From the cell containing the given text, extract its center point as [x, y] coordinate. 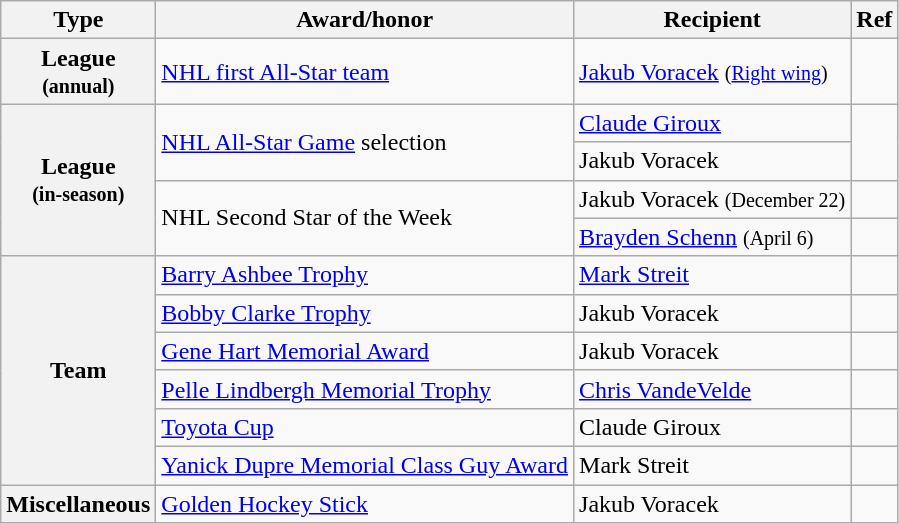
Bobby Clarke Trophy [365, 313]
Pelle Lindbergh Memorial Trophy [365, 389]
Barry Ashbee Trophy [365, 275]
NHL Second Star of the Week [365, 218]
Brayden Schenn (April 6) [712, 237]
Type [78, 20]
Miscellaneous [78, 503]
League(annual) [78, 72]
Award/honor [365, 20]
Jakub Voracek (December 22) [712, 199]
NHL All-Star Game selection [365, 142]
Toyota Cup [365, 427]
Team [78, 370]
NHL first All-Star team [365, 72]
League(in-season) [78, 180]
Golden Hockey Stick [365, 503]
Jakub Voracek (Right wing) [712, 72]
Yanick Dupre Memorial Class Guy Award [365, 465]
Chris VandeVelde [712, 389]
Gene Hart Memorial Award [365, 351]
Recipient [712, 20]
Ref [874, 20]
